Pinpoint the cell where the given text exists, returning its (X, Y) midpoint coordinate. 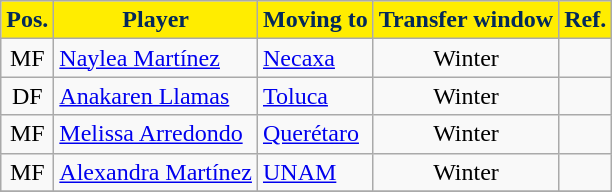
UNAM (315, 172)
Moving to (315, 20)
Pos. (28, 20)
Anakaren Llamas (156, 96)
Transfer window (466, 20)
Alexandra Martínez (156, 172)
Melissa Arredondo (156, 134)
DF (28, 96)
Necaxa (315, 58)
Player (156, 20)
Naylea Martínez (156, 58)
Ref. (586, 20)
Querétaro (315, 134)
Toluca (315, 96)
